Return (x, y) of the center of cell containing provided text 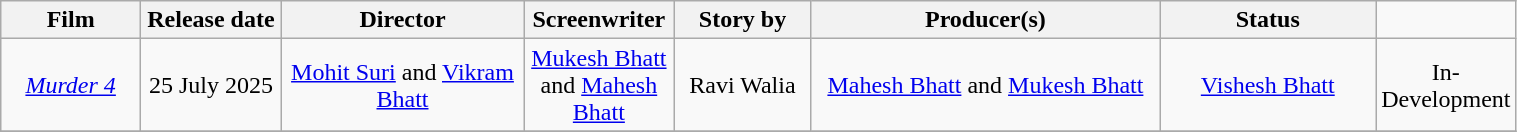
Producer(s) (986, 20)
25 July 2025 (212, 85)
Mahesh Bhatt and Mukesh Bhatt (986, 85)
Mukesh Bhatt and Mahesh Bhatt (599, 85)
Mohit Suri and Vikram Bhatt (402, 85)
In- Development (1446, 85)
Vishesh Bhatt (1268, 85)
Release date (212, 20)
Screenwriter (599, 20)
Murder 4 (71, 85)
Film (71, 20)
Status (1268, 20)
Story by (742, 20)
Ravi Walia (742, 85)
Director (402, 20)
